Pinpoint the cell where the given text exists, returning its (X, Y) midpoint coordinate. 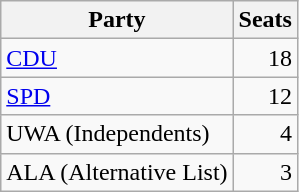
SPD (117, 96)
Seats (265, 20)
Party (117, 20)
12 (265, 96)
3 (265, 172)
UWA (Independents) (117, 134)
ALA (Alternative List) (117, 172)
CDU (117, 58)
4 (265, 134)
18 (265, 58)
